Determine the (X, Y) coordinate at the center of the cell enclosing the given text.  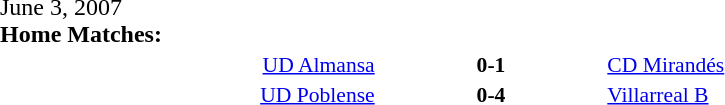
0-1 (492, 64)
